Search for the cell housing the specified text and yield its (X, Y) center coordinate. 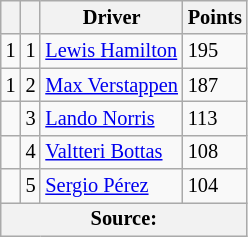
5 (31, 186)
104 (215, 186)
113 (215, 118)
Source: (124, 219)
Max Verstappen (111, 85)
Driver (111, 17)
195 (215, 51)
187 (215, 85)
3 (31, 118)
2 (31, 85)
Points (215, 17)
Lando Norris (111, 118)
4 (31, 152)
108 (215, 152)
Lewis Hamilton (111, 51)
Sergio Pérez (111, 186)
Valtteri Bottas (111, 152)
